Capture the cell that displays the provided text and extract its [X, Y] central coordinate. 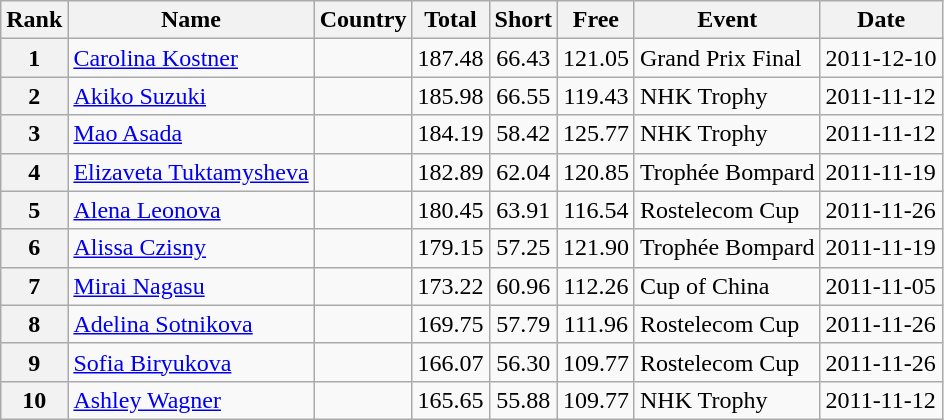
5 [34, 210]
Alissa Czisny [191, 248]
116.54 [596, 210]
58.42 [523, 134]
Grand Prix Final [727, 58]
182.89 [450, 172]
Total [450, 20]
166.07 [450, 362]
169.75 [450, 324]
121.05 [596, 58]
Elizaveta Tuktamysheva [191, 172]
Alena Leonova [191, 210]
125.77 [596, 134]
173.22 [450, 286]
185.98 [450, 96]
4 [34, 172]
184.19 [450, 134]
121.90 [596, 248]
180.45 [450, 210]
7 [34, 286]
Rank [34, 20]
63.91 [523, 210]
9 [34, 362]
62.04 [523, 172]
187.48 [450, 58]
60.96 [523, 286]
Mao Asada [191, 134]
66.55 [523, 96]
Adelina Sotnikova [191, 324]
Event [727, 20]
66.43 [523, 58]
Akiko Suzuki [191, 96]
55.88 [523, 400]
120.85 [596, 172]
2011-12-10 [881, 58]
111.96 [596, 324]
Name [191, 20]
Country [363, 20]
10 [34, 400]
Cup of China [727, 286]
2011-11-05 [881, 286]
112.26 [596, 286]
Mirai Nagasu [191, 286]
1 [34, 58]
179.15 [450, 248]
3 [34, 134]
Ashley Wagner [191, 400]
119.43 [596, 96]
56.30 [523, 362]
165.65 [450, 400]
Short [523, 20]
57.25 [523, 248]
Sofia Biryukova [191, 362]
57.79 [523, 324]
2 [34, 96]
Carolina Kostner [191, 58]
6 [34, 248]
Free [596, 20]
8 [34, 324]
Date [881, 20]
